Return (x, y) of the center of cell containing provided text 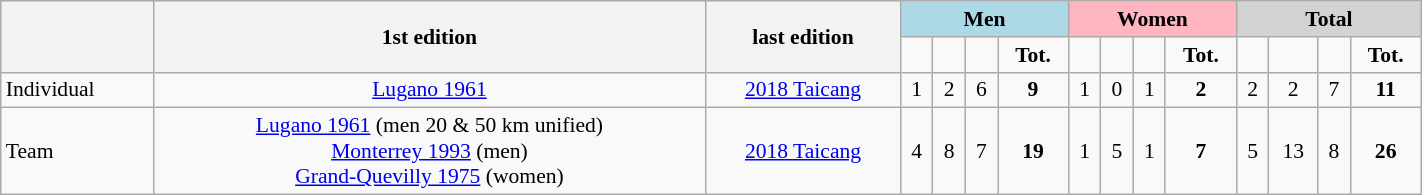
Lugano 1961 (429, 90)
last edition (802, 36)
Lugano 1961 (men 20 & 50 km unified)Monterrey 1993 (men)Grand-Quevilly 1975 (women) (429, 152)
11 (1386, 90)
Team (78, 152)
Individual (78, 90)
0 (1117, 90)
4 (917, 152)
Men (985, 19)
13 (1294, 152)
1st edition (429, 36)
Women (1153, 19)
19 (1034, 152)
26 (1386, 152)
6 (981, 90)
Total (1328, 19)
9 (1034, 90)
